Capture the cell that displays the provided text and extract its (X, Y) central coordinate. 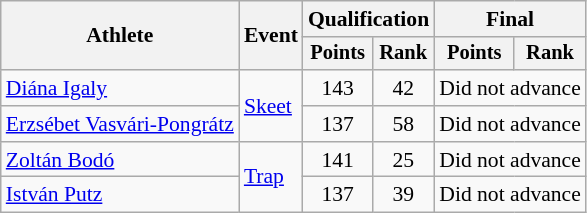
141 (338, 160)
Qualification (368, 19)
Event (271, 36)
Final (510, 19)
25 (403, 160)
Erzsébet Vasvári-Pongrátz (120, 124)
Trap (271, 178)
58 (403, 124)
Skeet (271, 106)
143 (338, 88)
István Putz (120, 195)
Zoltán Bodó (120, 160)
Diána Igaly (120, 88)
39 (403, 195)
42 (403, 88)
Athlete (120, 36)
